Find where the given text appears and provide that cell's center as [X, Y] coordinate. 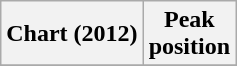
Peakposition [189, 34]
Chart (2012) [72, 34]
